Locate the cell with the specified text and output its (x, y) center coordinate. 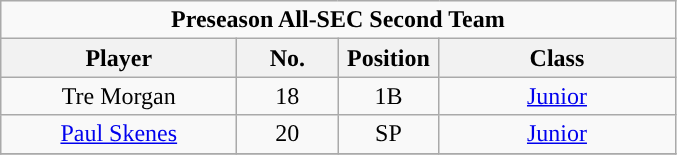
SP (388, 134)
18 (288, 96)
1B (388, 96)
Paul Skenes (119, 134)
Tre Morgan (119, 96)
Position (388, 58)
Player (119, 58)
Class (557, 58)
Preseason All-SEC Second Team (338, 20)
20 (288, 134)
No. (288, 58)
